Identify which cell holds the provided text, then report its (X, Y) central coordinate. 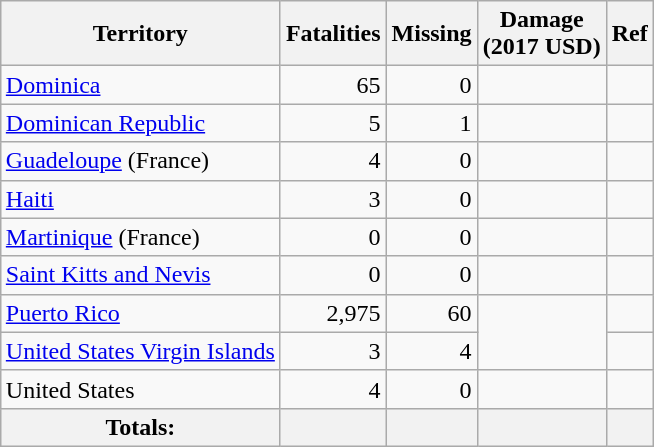
United States Virgin Islands (140, 351)
Dominica (140, 85)
Haiti (140, 199)
Damage(2017 USD) (542, 34)
Puerto Rico (140, 313)
1 (432, 123)
Dominican Republic (140, 123)
2,975 (333, 313)
Totals: (140, 427)
Fatalities (333, 34)
65 (333, 85)
Guadeloupe (France) (140, 161)
5 (333, 123)
Ref (630, 34)
Martinique (France) (140, 237)
Territory (140, 34)
Missing (432, 34)
Saint Kitts and Nevis (140, 275)
United States (140, 389)
60 (432, 313)
